Provide the (x, y) coordinate of the cell's center where the given text is located.  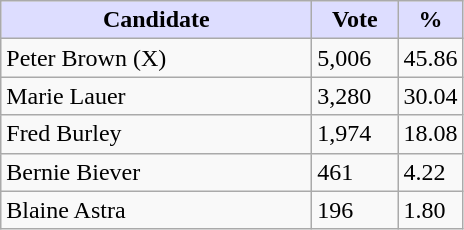
45.86 (430, 58)
Bernie Biever (156, 172)
4.22 (430, 172)
Blaine Astra (156, 210)
1.80 (430, 210)
% (430, 20)
Marie Lauer (156, 96)
Vote (355, 20)
Peter Brown (X) (156, 58)
Fred Burley (156, 134)
30.04 (430, 96)
1,974 (355, 134)
461 (355, 172)
196 (355, 210)
3,280 (355, 96)
Candidate (156, 20)
5,006 (355, 58)
18.08 (430, 134)
